Return [x, y] of the center of cell containing provided text 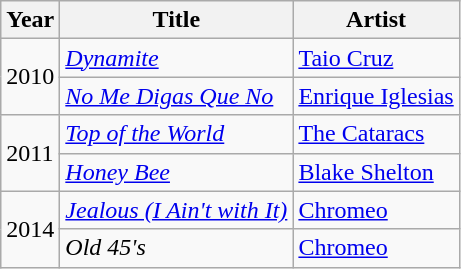
Jealous (I Ain't with It) [176, 210]
The Cataracs [376, 134]
Top of the World [176, 134]
Year [30, 20]
Blake Shelton [376, 172]
2011 [30, 153]
Dynamite [176, 58]
2014 [30, 229]
Old 45's [176, 248]
No Me Digas Que No [176, 96]
Title [176, 20]
Artist [376, 20]
Enrique Iglesias [376, 96]
Taio Cruz [376, 58]
2010 [30, 77]
Honey Bee [176, 172]
